Search for the cell housing the specified text and yield its (X, Y) center coordinate. 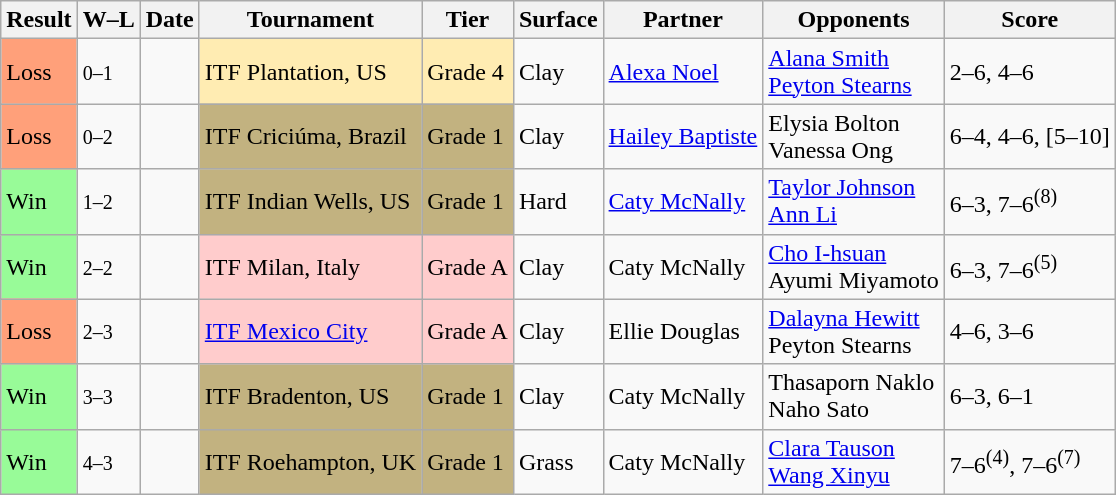
Alexa Noel (683, 72)
Ellie Douglas (683, 332)
4–6, 3–6 (1030, 332)
Clara Tauson Wang Xinyu (854, 462)
Surface (558, 20)
Date (170, 20)
Alana Smith Peyton Stearns (854, 72)
2–6, 4–6 (1030, 72)
ITF Plantation, US (310, 72)
Result (39, 20)
ITF Roehampton, UK (310, 462)
Grass (558, 462)
Opponents (854, 20)
Thasaporn Naklo Naho Sato (854, 396)
ITF Criciúma, Brazil (310, 136)
Elysia Bolton Vanessa Ong (854, 136)
Dalayna Hewitt Peyton Stearns (854, 332)
7–6(4), 7–6(7) (1030, 462)
W–L (108, 20)
2–2 (108, 266)
Hailey Baptiste (683, 136)
ITF Mexico City (310, 332)
0–2 (108, 136)
6–3, 7–6(5) (1030, 266)
0–1 (108, 72)
Score (1030, 20)
Partner (683, 20)
Tournament (310, 20)
2–3 (108, 332)
ITF Milan, Italy (310, 266)
Taylor Johnson Ann Li (854, 202)
ITF Bradenton, US (310, 396)
6–3, 6–1 (1030, 396)
Tier (468, 20)
1–2 (108, 202)
6–4, 4–6, [5–10] (1030, 136)
ITF Indian Wells, US (310, 202)
3–3 (108, 396)
Cho I-hsuan Ayumi Miyamoto (854, 266)
6–3, 7–6(8) (1030, 202)
Grade 4 (468, 72)
Hard (558, 202)
4–3 (108, 462)
